Output the [X, Y] coordinate of the center of the cell containing the given text.  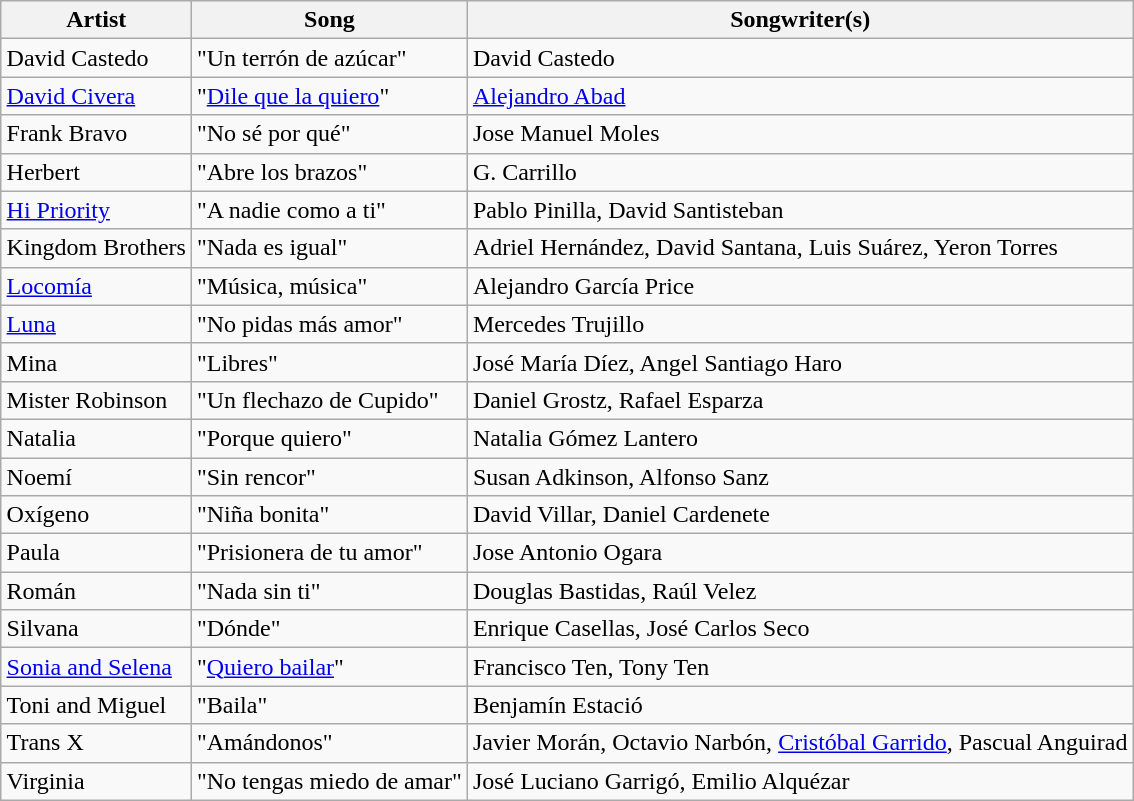
G. Carrillo [800, 172]
Locomía [96, 286]
"Dile que la quiero" [329, 96]
Sonia and Selena [96, 667]
"Sin rencor" [329, 477]
"Prisionera de tu amor" [329, 553]
Pablo Pinilla, David Santisteban [800, 210]
Alejandro Abad [800, 96]
Mina [96, 362]
Jose Antonio Ogara [800, 553]
"No tengas miedo de amar" [329, 781]
Herbert [96, 172]
"Niña bonita" [329, 515]
"Baila" [329, 705]
David Civera [96, 96]
Noemí [96, 477]
Trans X [96, 743]
Adriel Hernández, David Santana, Luis Suárez, Yeron Torres [800, 248]
"Un flechazo de Cupido" [329, 400]
Román [96, 591]
Natalia Gómez Lantero [800, 438]
Artist [96, 20]
Jose Manuel Moles [800, 134]
"No pidas más amor" [329, 324]
Mister Robinson [96, 400]
Luna [96, 324]
"Nada es igual" [329, 248]
Francisco Ten, Tony Ten [800, 667]
"Música, música" [329, 286]
"Un terrón de azúcar" [329, 58]
"Amándonos" [329, 743]
"Nada sin ti" [329, 591]
Paula [96, 553]
Natalia [96, 438]
Song [329, 20]
Silvana [96, 629]
"Porque quiero" [329, 438]
José María Díez, Angel Santiago Haro [800, 362]
Frank Bravo [96, 134]
Virginia [96, 781]
"Abre los brazos" [329, 172]
Hi Priority [96, 210]
Mercedes Trujillo [800, 324]
Oxígeno [96, 515]
David Villar, Daniel Cardenete [800, 515]
Susan Adkinson, Alfonso Sanz [800, 477]
"Quiero bailar" [329, 667]
"Dónde" [329, 629]
Javier Morán, Octavio Narbón, Cristóbal Garrido, Pascual Anguirad [800, 743]
Kingdom Brothers [96, 248]
Benjamín Estació [800, 705]
Daniel Grostz, Rafael Esparza [800, 400]
"Libres" [329, 362]
"No sé por qué" [329, 134]
Enrique Casellas, José Carlos Seco [800, 629]
Toni and Miguel [96, 705]
Songwriter(s) [800, 20]
José Luciano Garrigó, Emilio Alquézar [800, 781]
Alejandro García Price [800, 286]
"A nadie como a ti" [329, 210]
Douglas Bastidas, Raúl Velez [800, 591]
